Extract the (x, y) coordinate from the center of the cell holding the provided text.  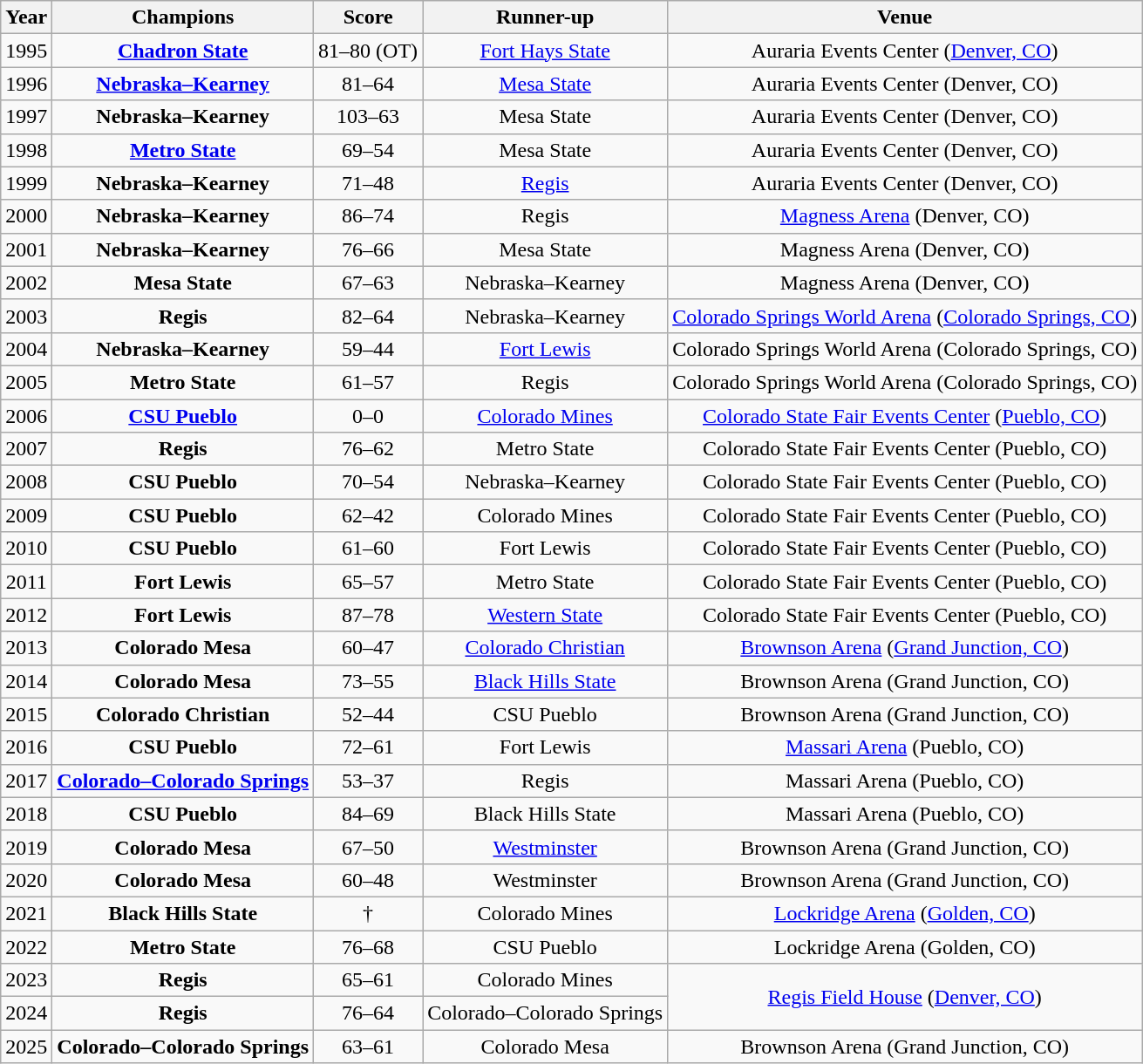
81–80 (OT) (368, 51)
52–44 (368, 714)
2019 (26, 847)
2024 (26, 1013)
2010 (26, 549)
53–37 (368, 781)
Runner-up (546, 17)
59–44 (368, 349)
69–54 (368, 150)
71–48 (368, 183)
67–50 (368, 847)
2016 (26, 747)
Venue (905, 17)
65–61 (368, 980)
2004 (26, 349)
2022 (26, 946)
2003 (26, 316)
61–60 (368, 549)
2012 (26, 615)
63–61 (368, 1047)
Chadron State (183, 51)
76–66 (368, 249)
Champions (183, 17)
2021 (26, 913)
Regis Field House (Denver, CO) (905, 997)
62–42 (368, 515)
67–63 (368, 283)
82–64 (368, 316)
1995 (26, 51)
2017 (26, 781)
2009 (26, 515)
2001 (26, 249)
2005 (26, 382)
1999 (26, 183)
86–74 (368, 216)
2008 (26, 482)
61–57 (368, 382)
2023 (26, 980)
84–69 (368, 814)
2014 (26, 681)
1996 (26, 84)
87–78 (368, 615)
2011 (26, 582)
103–63 (368, 117)
2013 (26, 648)
65–57 (368, 582)
0–0 (368, 416)
1998 (26, 150)
2018 (26, 814)
Year (26, 17)
60–48 (368, 880)
Score (368, 17)
72–61 (368, 747)
1997 (26, 117)
2020 (26, 880)
2015 (26, 714)
60–47 (368, 648)
Western State (546, 615)
2007 (26, 449)
† (368, 913)
81–64 (368, 84)
76–64 (368, 1013)
2000 (26, 216)
76–62 (368, 449)
73–55 (368, 681)
Fort Hays State (546, 51)
70–54 (368, 482)
2006 (26, 416)
2002 (26, 283)
2025 (26, 1047)
76–68 (368, 946)
